Return the (X, Y) coordinate for the center point of the cell that contains the specified text.  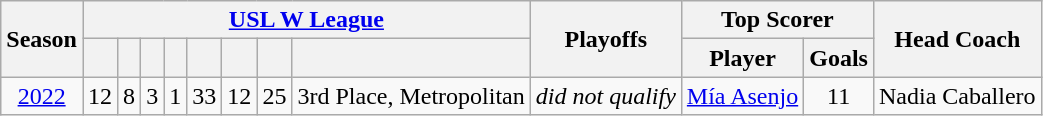
3rd Place, Metropolitan (411, 96)
11 (839, 96)
3 (152, 96)
Mía Asenjo (742, 96)
33 (204, 96)
USL W League (306, 20)
Playoffs (606, 39)
Head Coach (957, 39)
Goals (839, 58)
Nadia Caballero (957, 96)
Season (42, 39)
did not qualify (606, 96)
2022 (42, 96)
Player (742, 58)
1 (176, 96)
25 (274, 96)
8 (130, 96)
Top Scorer (777, 20)
